Pinpoint the cell where the given text exists, returning its [X, Y] midpoint coordinate. 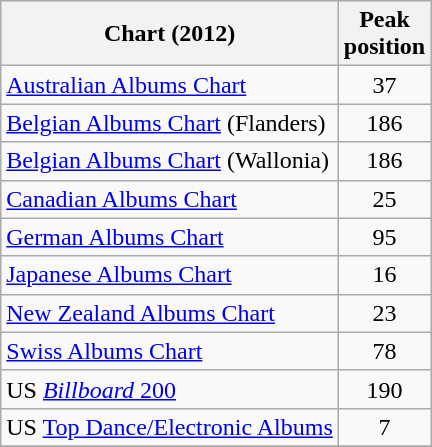
Canadian Albums Chart [170, 199]
37 [384, 85]
Belgian Albums Chart (Flanders) [170, 123]
Peakposition [384, 34]
German Albums Chart [170, 237]
7 [384, 427]
190 [384, 389]
US Billboard 200 [170, 389]
Swiss Albums Chart [170, 351]
23 [384, 313]
Belgian Albums Chart (Wallonia) [170, 161]
US Top Dance/Electronic Albums [170, 427]
Chart (2012) [170, 34]
78 [384, 351]
16 [384, 275]
Japanese Albums Chart [170, 275]
New Zealand Albums Chart [170, 313]
Australian Albums Chart [170, 85]
95 [384, 237]
25 [384, 199]
